Detect which cell encompasses the target text, then output its [x, y] center coordinate. 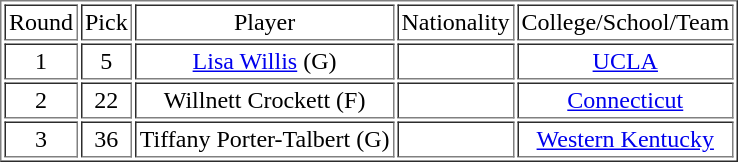
5 [107, 62]
UCLA [626, 62]
Tiffany Porter-Talbert (G) [264, 140]
2 [40, 100]
Player [264, 22]
Willnett Crockett (F) [264, 100]
3 [40, 140]
1 [40, 62]
Pick [107, 22]
Western Kentucky [626, 140]
Lisa Willis (G) [264, 62]
36 [107, 140]
Connecticut [626, 100]
Nationality [456, 22]
Round [40, 22]
22 [107, 100]
College/School/Team [626, 22]
